Extract the [X, Y] coordinate from the center of the cell holding the provided text.  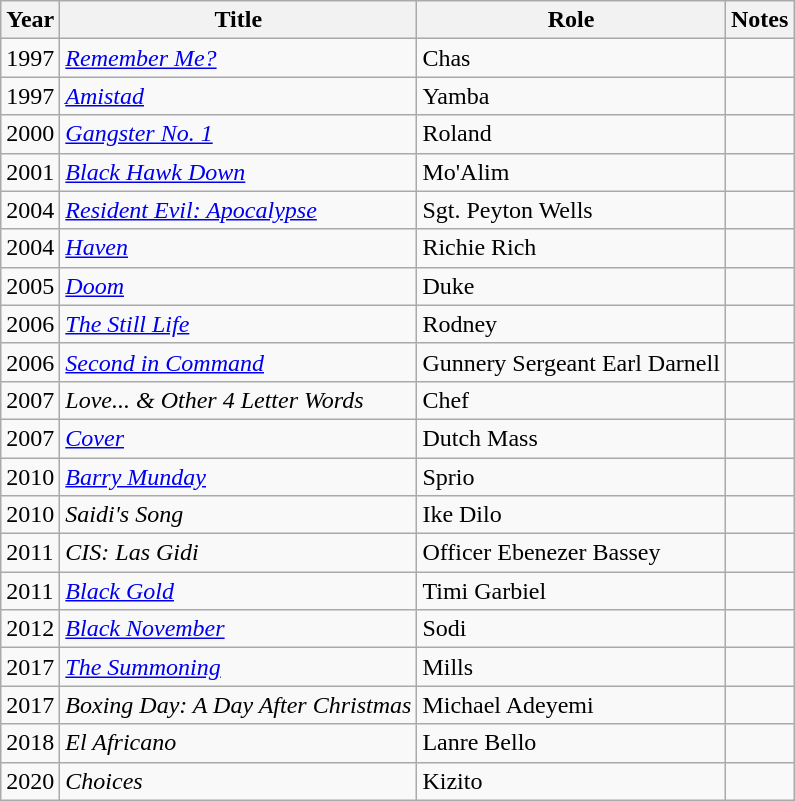
Sodi [572, 629]
Title [238, 20]
Yamba [572, 96]
Amistad [238, 96]
CIS: Las Gidi [238, 553]
Black November [238, 629]
Role [572, 20]
Mills [572, 667]
Rodney [572, 324]
Roland [572, 134]
Richie Rich [572, 248]
Black Hawk Down [238, 172]
Year [30, 20]
Second in Command [238, 362]
Boxing Day: A Day After Christmas [238, 705]
Resident Evil: Apocalypse [238, 210]
Chef [572, 400]
The Still Life [238, 324]
2012 [30, 629]
Remember Me? [238, 58]
Love... & Other 4 Letter Words [238, 400]
Kizito [572, 781]
Cover [238, 438]
2018 [30, 743]
2001 [30, 172]
Doom [238, 286]
Timi Garbiel [572, 591]
2020 [30, 781]
Choices [238, 781]
Chas [572, 58]
Black Gold [238, 591]
Michael Adeyemi [572, 705]
Mo'Alim [572, 172]
Dutch Mass [572, 438]
Saidi's Song [238, 515]
Barry Munday [238, 477]
Duke [572, 286]
El Africano [238, 743]
Officer Ebenezer Bassey [572, 553]
Sgt. Peyton Wells [572, 210]
2005 [30, 286]
Haven [238, 248]
Sprio [572, 477]
2000 [30, 134]
The Summoning [238, 667]
Notes [759, 20]
Gangster No. 1 [238, 134]
Ike Dilo [572, 515]
Lanre Bello [572, 743]
Gunnery Sergeant Earl Darnell [572, 362]
